Locate the cell with the specified text and output its (X, Y) center coordinate. 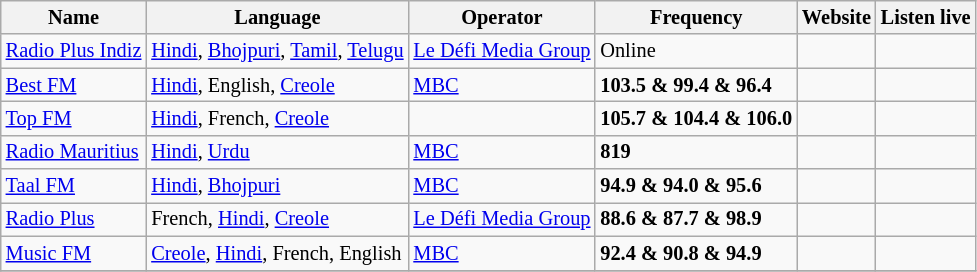
94.9 & 94.0 & 95.6 (696, 186)
103.5 & 99.4 & 96.4 (696, 85)
Radio Plus (74, 219)
105.7 & 104.4 & 106.0 (696, 118)
Radio Plus Indiz (74, 51)
Radio Mauritius (74, 152)
Hindi, French, Creole (277, 118)
Online (696, 51)
Website (836, 17)
Hindi, Bhojpuri (277, 186)
Language (277, 17)
Creole, Hindi, French, English (277, 253)
Name (74, 17)
French, Hindi, Creole (277, 219)
Music FM (74, 253)
Operator (502, 17)
Hindi, English, Creole (277, 85)
Taal FM (74, 186)
Listen live (926, 17)
819 (696, 152)
Top FM (74, 118)
Frequency (696, 17)
Hindi, Bhojpuri, Tamil, Telugu (277, 51)
Hindi, Urdu (277, 152)
88.6 & 87.7 & 98.9 (696, 219)
Best FM (74, 85)
92.4 & 90.8 & 94.9 (696, 253)
